Locate the cell with the specified text and output its (x, y) center coordinate. 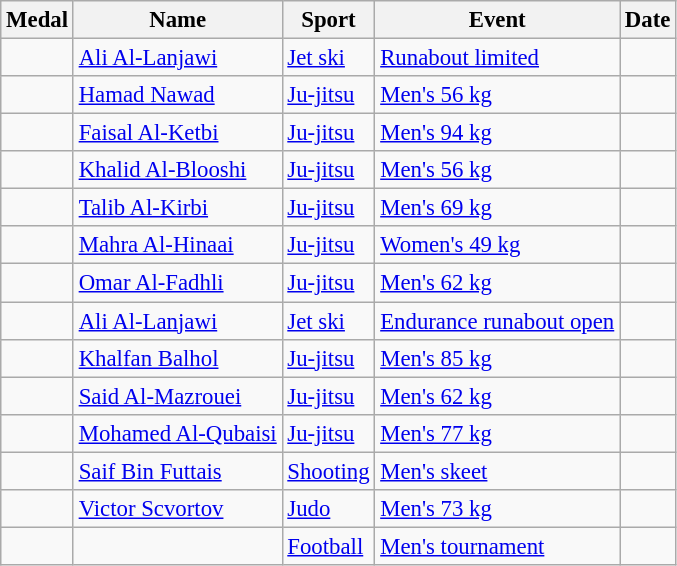
Said Al-Mazrouei (178, 396)
Shooting (328, 471)
Sport (328, 20)
Khalfan Balhol (178, 358)
Mohamed Al-Qubaisi (178, 433)
Men's tournament (498, 546)
Judo (328, 509)
Men's 85 kg (498, 358)
Date (648, 20)
Hamad Nawad (178, 95)
Medal (38, 20)
Football (328, 546)
Khalid Al-Blooshi (178, 170)
Runabout limited (498, 58)
Men's 77 kg (498, 433)
Mahra Al-Hinaai (178, 245)
Omar Al-Fadhli (178, 283)
Men's skeet (498, 471)
Faisal Al-Ketbi (178, 133)
Name (178, 20)
Men's 73 kg (498, 509)
Talib Al-Kirbi (178, 208)
Event (498, 20)
Men's 69 kg (498, 208)
Saif Bin Futtais (178, 471)
Men's 94 kg (498, 133)
Victor Scvortov (178, 509)
Women's 49 kg (498, 245)
Endurance runabout open (498, 321)
